For the text-containing cell, return its midpoint in (X, Y) coordinate format. 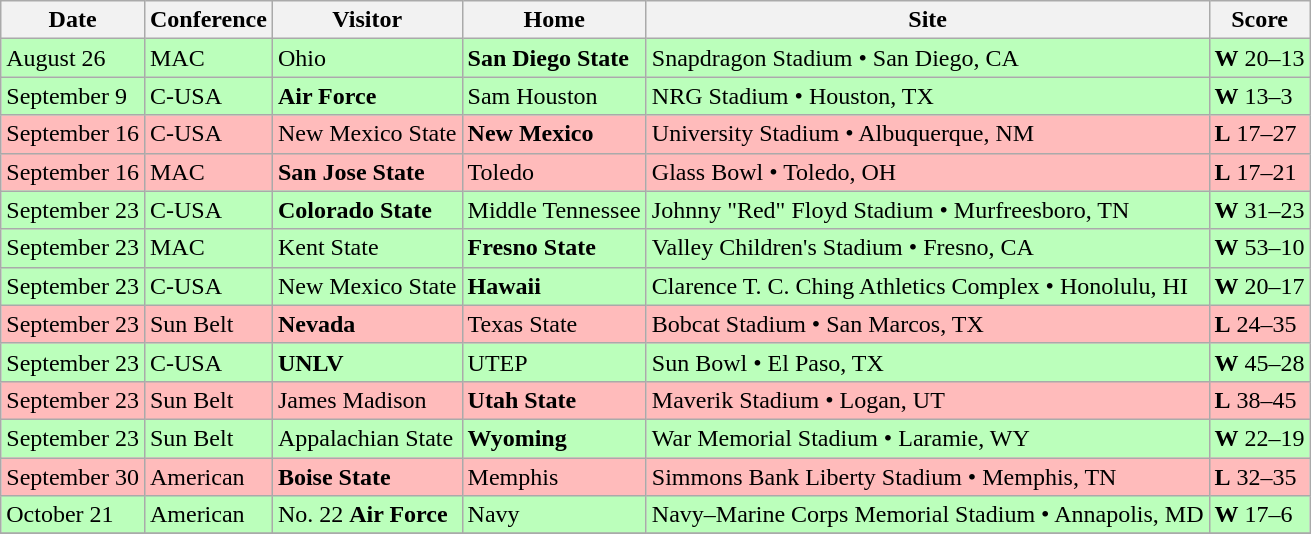
New Mexico (554, 134)
Kent State (367, 248)
Visitor (367, 20)
W 22–19 (1260, 438)
L 38–45 (1260, 400)
NRG Stadium • Houston, TX (928, 96)
Navy–Marine Corps Memorial Stadium • Annapolis, MD (928, 515)
Utah State (554, 400)
Appalachian State (367, 438)
Home (554, 20)
W 17–6 (1260, 515)
Toledo (554, 172)
Memphis (554, 477)
No. 22 Air Force (367, 515)
September 30 (73, 477)
September 9 (73, 96)
Fresno State (554, 248)
Score (1260, 20)
L 32–35 (1260, 477)
Boise State (367, 477)
Maverik Stadium • Logan, UT (928, 400)
Snapdragon Stadium • San Diego, CA (928, 58)
W 20–17 (1260, 286)
L 17–27 (1260, 134)
Sun Bowl • El Paso, TX (928, 362)
Sam Houston (554, 96)
Hawaii (554, 286)
Colorado State (367, 210)
Nevada (367, 324)
Site (928, 20)
Valley Children's Stadium • Fresno, CA (928, 248)
W 13–3 (1260, 96)
Date (73, 20)
San Diego State (554, 58)
Texas State (554, 324)
Johnny "Red" Floyd Stadium • Murfreesboro, TN (928, 210)
Navy (554, 515)
San Jose State (367, 172)
Air Force (367, 96)
Ohio (367, 58)
Bobcat Stadium • San Marcos, TX (928, 324)
L 17–21 (1260, 172)
UTEP (554, 362)
Middle Tennessee (554, 210)
L 24–35 (1260, 324)
Wyoming (554, 438)
Clarence T. C. Ching Athletics Complex • Honolulu, HI (928, 286)
August 26 (73, 58)
W 31–23 (1260, 210)
October 21 (73, 515)
Simmons Bank Liberty Stadium • Memphis, TN (928, 477)
War Memorial Stadium • Laramie, WY (928, 438)
Conference (208, 20)
University Stadium • Albuquerque, NM (928, 134)
W 20–13 (1260, 58)
James Madison (367, 400)
Glass Bowl • Toledo, OH (928, 172)
W 45–28 (1260, 362)
UNLV (367, 362)
W 53–10 (1260, 248)
